Detect which cell encompasses the target text, then output its (x, y) center coordinate. 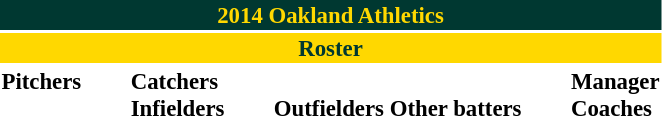
2014 Oakland Athletics (330, 15)
Roster (330, 48)
